Locate the cell with the specified text and output its (X, Y) center coordinate. 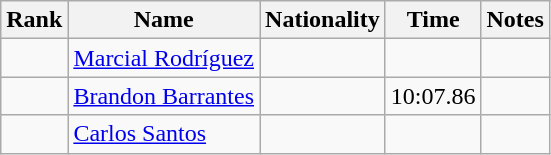
Notes (515, 20)
Rank (34, 20)
Carlos Santos (164, 134)
Marcial Rodríguez (164, 58)
Time (433, 20)
Nationality (323, 20)
Name (164, 20)
Brandon Barrantes (164, 96)
10:07.86 (433, 96)
